Identify which cell holds the provided text, then report its [X, Y] central coordinate. 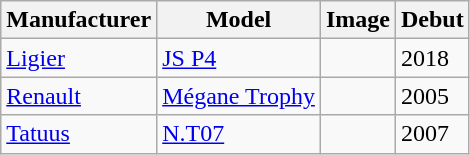
Manufacturer [79, 20]
Renault [79, 96]
N.T07 [239, 134]
Mégane Trophy [239, 96]
2007 [432, 134]
Image [358, 20]
2018 [432, 58]
Ligier [79, 58]
2005 [432, 96]
JS P4 [239, 58]
Tatuus [79, 134]
Debut [432, 20]
Model [239, 20]
